Provide the [X, Y] coordinate of the cell's center where the given text is located.  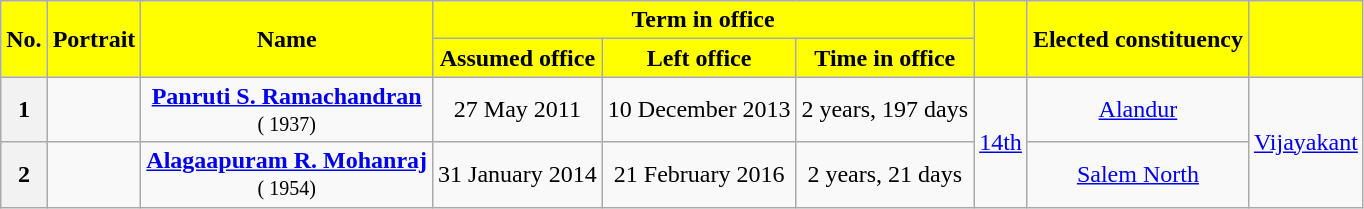
Salem North [1138, 174]
Left office [699, 58]
Time in office [885, 58]
Assumed office [518, 58]
Elected constituency [1138, 39]
1 [24, 110]
2 years, 197 days [885, 110]
Panruti S. Ramachandran( 1937) [287, 110]
10 December 2013 [699, 110]
27 May 2011 [518, 110]
14th [1001, 142]
31 January 2014 [518, 174]
No. [24, 39]
21 February 2016 [699, 174]
Alagaapuram R. Mohanraj( 1954) [287, 174]
Term in office [704, 20]
Portrait [94, 39]
Vijayakant [1306, 142]
2 years, 21 days [885, 174]
Name [287, 39]
Alandur [1138, 110]
2 [24, 174]
